Scan for the cell matching the given text and deliver its (x, y) coordinate at center. 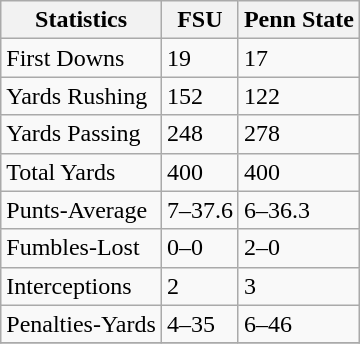
6–46 (298, 324)
2 (200, 286)
7–37.6 (200, 210)
4–35 (200, 324)
Fumbles-Lost (82, 248)
19 (200, 58)
2–0 (298, 248)
Penalties-Yards (82, 324)
Yards Passing (82, 134)
3 (298, 286)
122 (298, 96)
Interceptions (82, 286)
6–36.3 (298, 210)
Yards Rushing (82, 96)
152 (200, 96)
Punts-Average (82, 210)
Penn State (298, 20)
FSU (200, 20)
278 (298, 134)
Statistics (82, 20)
0–0 (200, 248)
First Downs (82, 58)
17 (298, 58)
248 (200, 134)
Total Yards (82, 172)
